Capture the cell that displays the provided text and extract its (x, y) central coordinate. 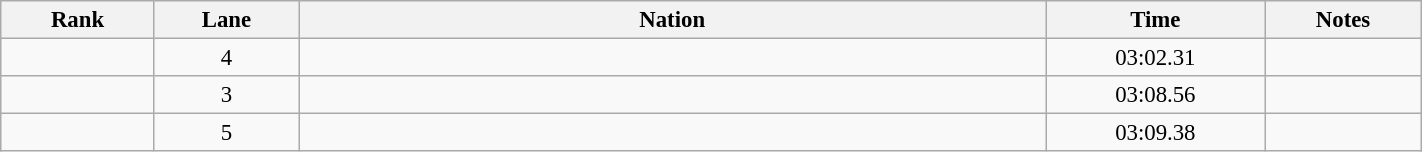
Rank (78, 20)
4 (226, 58)
5 (226, 133)
03:02.31 (1156, 58)
03:08.56 (1156, 95)
03:09.38 (1156, 133)
Nation (672, 20)
Lane (226, 20)
Time (1156, 20)
Notes (1343, 20)
3 (226, 95)
